Scan for the cell matching the given text and deliver its (X, Y) coordinate at center. 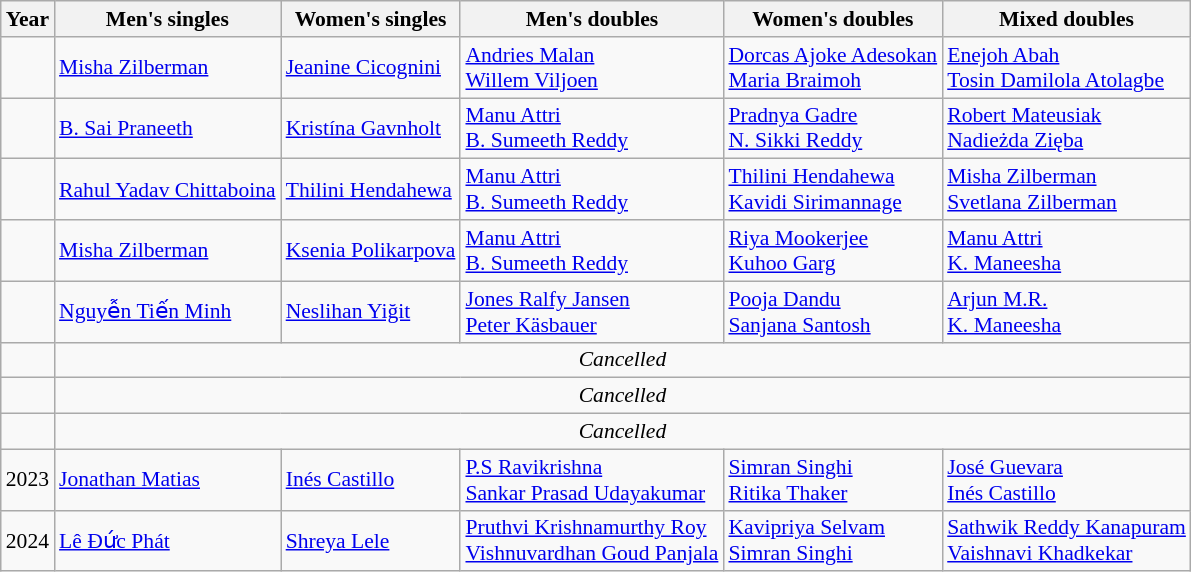
Neslihan Yiğit (371, 312)
Pooja Dandu Sanjana Santosh (832, 312)
Kristína Gavnholt (371, 128)
Sathwik Reddy Kanapuram Vaishnavi Khadkekar (1066, 540)
P.S Ravikrishna Sankar Prasad Udayakumar (592, 480)
Enejoh Abah Tosin Damilola Atolagbe (1066, 68)
Kavipriya Selvam Simran Singhi (832, 540)
Dorcas Ajoke Adesokan Maria Braimoh (832, 68)
Jonathan Matias (168, 480)
Women's doubles (832, 19)
Women's singles (371, 19)
Riya Mookerjee Kuhoo Garg (832, 250)
Jones Ralfy Jansen Peter Käsbauer (592, 312)
Inés Castillo (371, 480)
B. Sai Praneeth (168, 128)
Shreya Lele (371, 540)
José Guevara Inés Castillo (1066, 480)
Pradnya Gadre N. Sikki Reddy (832, 128)
Mixed doubles (1066, 19)
Thilini Hendahewa Kavidi Sirimannage (832, 190)
Rahul Yadav Chittaboina (168, 190)
Andries Malan Willem Viljoen (592, 68)
2023 (28, 480)
Lê Đức Phát (168, 540)
Robert Mateusiak Nadieżda Zięba (1066, 128)
Pruthvi Krishnamurthy Roy Vishnuvardhan Goud Panjala (592, 540)
Jeanine Cicognini (371, 68)
Nguyễn Tiến Minh (168, 312)
Simran Singhi Ritika Thaker (832, 480)
Men's doubles (592, 19)
Manu Attri K. Maneesha (1066, 250)
Ksenia Polikarpova (371, 250)
2024 (28, 540)
Arjun M.R. K. Maneesha (1066, 312)
Misha Zilberman Svetlana Zilberman (1066, 190)
Year (28, 19)
Thilini Hendahewa (371, 190)
Men's singles (168, 19)
